Output the (x, y) coordinate of the center of the cell containing the given text.  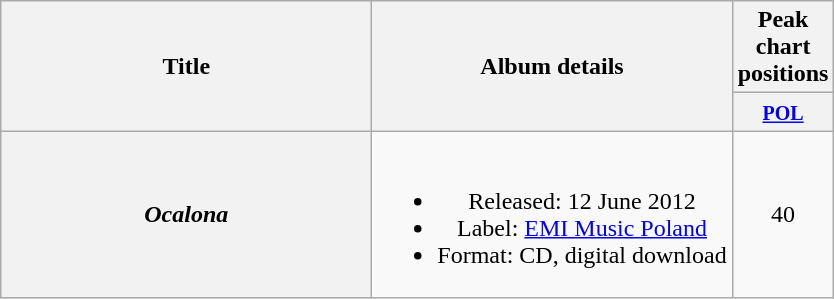
Ocalona (186, 214)
POL (783, 112)
Title (186, 66)
Peak chart positions (783, 47)
Released: 12 June 2012Label: EMI Music PolandFormat: CD, digital download (552, 214)
40 (783, 214)
Album details (552, 66)
